Search for the cell housing the specified text and yield its [x, y] center coordinate. 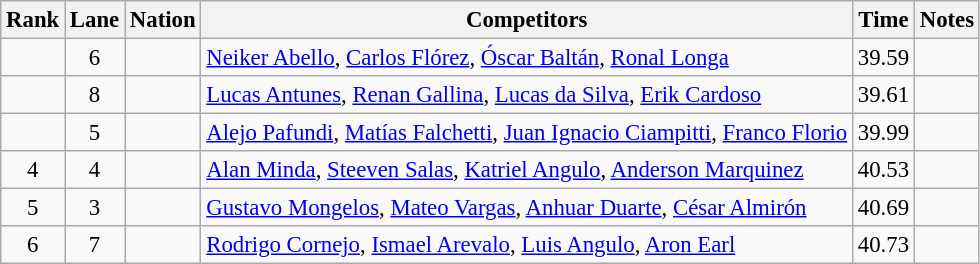
Time [884, 20]
39.99 [884, 133]
7 [95, 245]
Rank [33, 20]
39.61 [884, 95]
Neiker Abello, Carlos Flórez, Óscar Baltán, Ronal Longa [527, 58]
Notes [946, 20]
40.69 [884, 208]
Nation [163, 20]
Competitors [527, 20]
3 [95, 208]
8 [95, 95]
39.59 [884, 58]
Lucas Antunes, Renan Gallina, Lucas da Silva, Erik Cardoso [527, 95]
Rodrigo Cornejo, Ismael Arevalo, Luis Angulo, Aron Earl [527, 245]
40.73 [884, 245]
Lane [95, 20]
Alan Minda, Steeven Salas, Katriel Angulo, Anderson Marquinez [527, 170]
Gustavo Mongelos, Mateo Vargas, Anhuar Duarte, César Almirón [527, 208]
40.53 [884, 170]
Alejo Pafundi, Matías Falchetti, Juan Ignacio Ciampitti, Franco Florio [527, 133]
